Return (X, Y) of the center of cell containing provided text 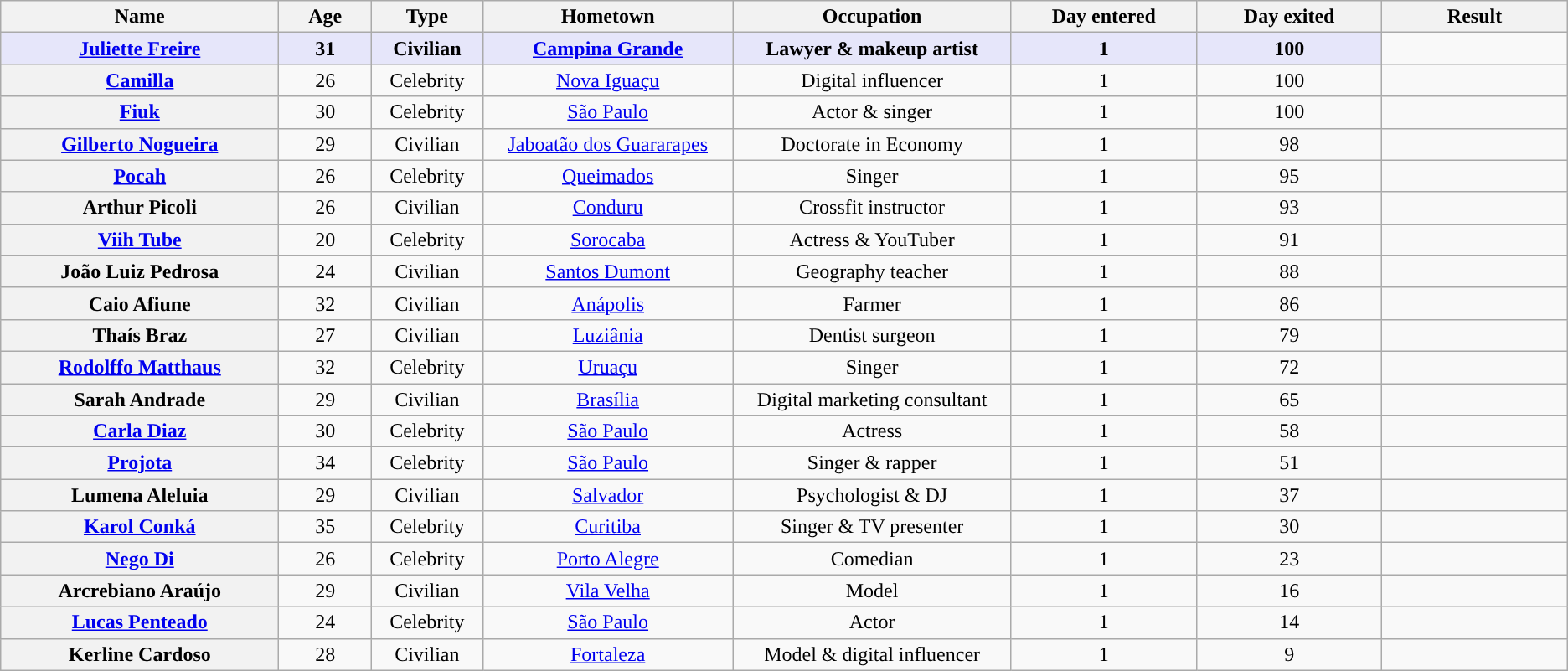
Camilla (140, 80)
Pocah (140, 176)
Comedian (872, 559)
Digital marketing consultant (872, 400)
Gilberto Nogueira (140, 144)
Occupation (872, 17)
9 (1288, 654)
Hometown (608, 17)
31 (325, 49)
Anápolis (608, 303)
37 (1288, 495)
Queimados (608, 176)
Fortaleza (608, 654)
Day exited (1288, 17)
Name (140, 17)
58 (1288, 431)
Actress & YouTuber (872, 240)
Lawyer & makeup artist (872, 49)
Rodolffo Matthaus (140, 367)
Digital influencer (872, 80)
86 (1288, 303)
Caio Afiune (140, 303)
Campina Grande (608, 49)
Brasília (608, 400)
Psychologist & DJ (872, 495)
Vila Velha (608, 591)
28 (325, 654)
Model & digital influencer (872, 654)
Kerline Cardoso (140, 654)
27 (325, 335)
Actor & singer (872, 112)
Thaís Braz (140, 335)
Day entered (1104, 17)
Singer & TV presenter (872, 527)
Age (325, 17)
72 (1288, 367)
Sarah Andrade (140, 400)
Actor (872, 622)
Nego Di (140, 559)
Crossfit instructor (872, 208)
Actress (872, 431)
Model (872, 591)
93 (1288, 208)
Uruaçu (608, 367)
Dentist surgeon (872, 335)
35 (325, 527)
Karol Conká (140, 527)
Juliette Freire (140, 49)
Nova Iguaçu (608, 80)
20 (325, 240)
51 (1288, 463)
98 (1288, 144)
Geography teacher (872, 271)
95 (1288, 176)
14 (1288, 622)
Lucas Penteado (140, 622)
Jaboatão dos Guararapes (608, 144)
Curitiba (608, 527)
Singer & rapper (872, 463)
Sorocaba (608, 240)
Lumena Aleluia (140, 495)
Result (1474, 17)
88 (1288, 271)
Luziânia (608, 335)
Type (427, 17)
Arthur Picoli (140, 208)
91 (1288, 240)
34 (325, 463)
23 (1288, 559)
Doctorate in Economy (872, 144)
Arcrebiano Araújo (140, 591)
João Luiz Pedrosa (140, 271)
16 (1288, 591)
Carla Diaz (140, 431)
Fiuk (140, 112)
Salvador (608, 495)
79 (1288, 335)
Conduru (608, 208)
65 (1288, 400)
Farmer (872, 303)
Viih Tube (140, 240)
Projota (140, 463)
Porto Alegre (608, 559)
Santos Dumont (608, 271)
